Scan for the cell matching the given text and deliver its [X, Y] coordinate at center. 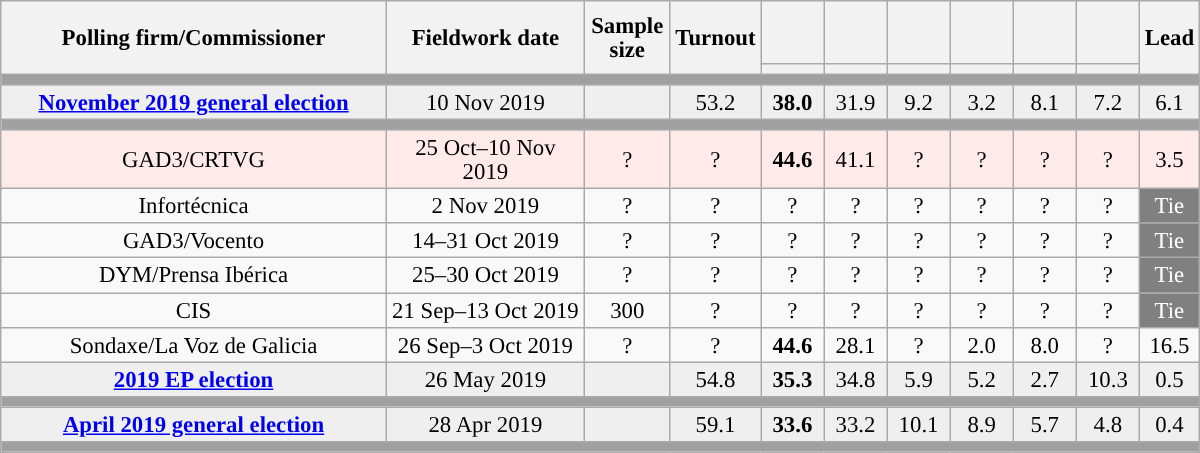
Sample size [627, 38]
10.3 [1108, 380]
10 Nov 2019 [485, 102]
3.2 [982, 102]
26 May 2019 [485, 380]
8.1 [1044, 102]
2019 EP election [194, 380]
14–31 Oct 2019 [485, 242]
35.3 [792, 380]
9.2 [918, 102]
2.0 [982, 344]
5.9 [918, 380]
34.8 [856, 380]
GAD3/Vocento [194, 242]
Fieldwork date [485, 38]
21 Sep–13 Oct 2019 [485, 310]
300 [627, 310]
5.2 [982, 380]
2 Nov 2019 [485, 206]
CIS [194, 310]
25–30 Oct 2019 [485, 276]
Sondaxe/La Voz de Galicia [194, 344]
31.9 [856, 102]
10.1 [918, 424]
25 Oct–10 Nov 2019 [485, 160]
8.0 [1044, 344]
16.5 [1169, 344]
8.9 [982, 424]
41.1 [856, 160]
28 Apr 2019 [485, 424]
38.0 [792, 102]
4.8 [1108, 424]
6.1 [1169, 102]
33.6 [792, 424]
DYM/Prensa Ibérica [194, 276]
33.2 [856, 424]
November 2019 general election [194, 102]
3.5 [1169, 160]
Turnout [716, 38]
54.8 [716, 380]
59.1 [716, 424]
Infortécnica [194, 206]
0.5 [1169, 380]
28.1 [856, 344]
0.4 [1169, 424]
53.2 [716, 102]
April 2019 general election [194, 424]
GAD3/CRTVG [194, 160]
Polling firm/Commissioner [194, 38]
7.2 [1108, 102]
5.7 [1044, 424]
2.7 [1044, 380]
26 Sep–3 Oct 2019 [485, 344]
Lead [1169, 38]
